Capture the cell that displays the provided text and extract its [X, Y] central coordinate. 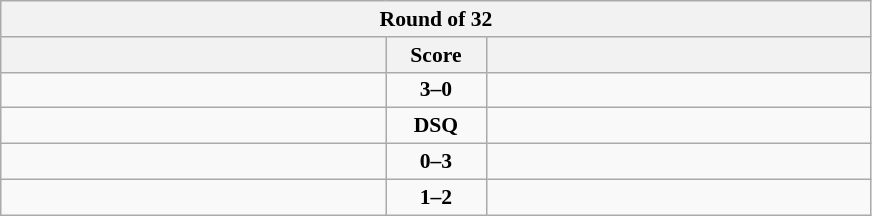
Round of 32 [436, 19]
1–2 [436, 197]
Score [436, 55]
0–3 [436, 162]
3–0 [436, 90]
DSQ [436, 126]
